Provide the [x, y] coordinate of the cell's center where the given text is located.  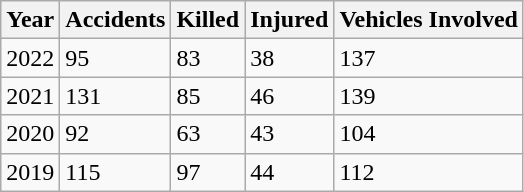
Year [30, 20]
139 [429, 96]
44 [290, 172]
112 [429, 172]
43 [290, 134]
2021 [30, 96]
Vehicles Involved [429, 20]
83 [208, 58]
95 [116, 58]
46 [290, 96]
Accidents [116, 20]
38 [290, 58]
Injured [290, 20]
2019 [30, 172]
Killed [208, 20]
137 [429, 58]
115 [116, 172]
85 [208, 96]
104 [429, 134]
97 [208, 172]
92 [116, 134]
2022 [30, 58]
2020 [30, 134]
63 [208, 134]
131 [116, 96]
